Detect which cell encompasses the target text, then output its (X, Y) center coordinate. 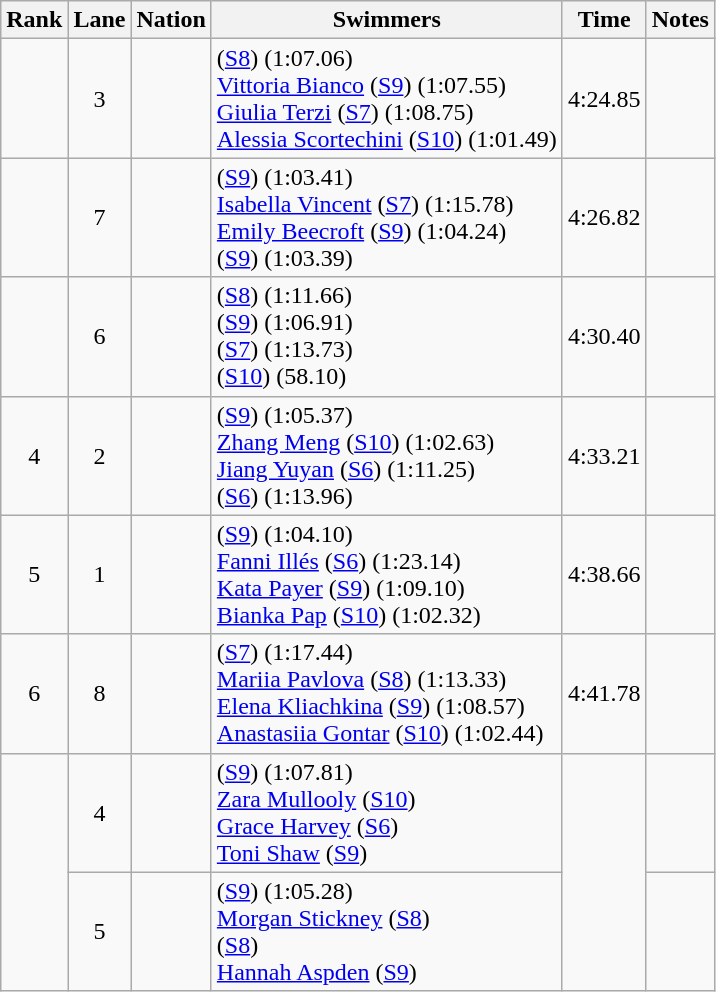
(S9) (1:05.28)Morgan Stickney (S8) (S8)Hannah Aspden (S9) (386, 932)
8 (100, 694)
2 (100, 456)
4:38.66 (604, 574)
(S9) (1:03.41)Isabella Vincent (S7) (1:15.78)Emily Beecroft (S9) (1:04.24) (S9) (1:03.39) (386, 218)
Rank (34, 20)
3 (100, 98)
7 (100, 218)
(S9) (1:05.37)Zhang Meng (S10) (1:02.63)Jiang Yuyan (S6) (1:11.25) (S6) (1:13.96) (386, 456)
4:26.82 (604, 218)
(S9) (1:04.10)Fanni Illés (S6) (1:23.14)Kata Payer (S9) (1:09.10)Bianka Pap (S10) (1:02.32) (386, 574)
4:41.78 (604, 694)
(S8) (1:11.66) (S9) (1:06.91) (S7) (1:13.73) (S10) (58.10) (386, 336)
1 (100, 574)
(S9) (1:07.81)Zara Mullooly (S10)Grace Harvey (S6)Toni Shaw (S9) (386, 812)
4:33.21 (604, 456)
(S8) (1:07.06)Vittoria Bianco (S9) (1:07.55)Giulia Terzi (S7) (1:08.75)Alessia Scortechini (S10) (1:01.49) (386, 98)
(S7) (1:17.44)Mariia Pavlova (S8) (1:13.33)Elena Kliachkina (S9) (1:08.57)Anastasiia Gontar (S10) (1:02.44) (386, 694)
4:24.85 (604, 98)
Time (604, 20)
Swimmers (386, 20)
Notes (680, 20)
4:30.40 (604, 336)
Lane (100, 20)
Nation (171, 20)
